Extract the [X, Y] coordinate from the center of the cell holding the provided text.  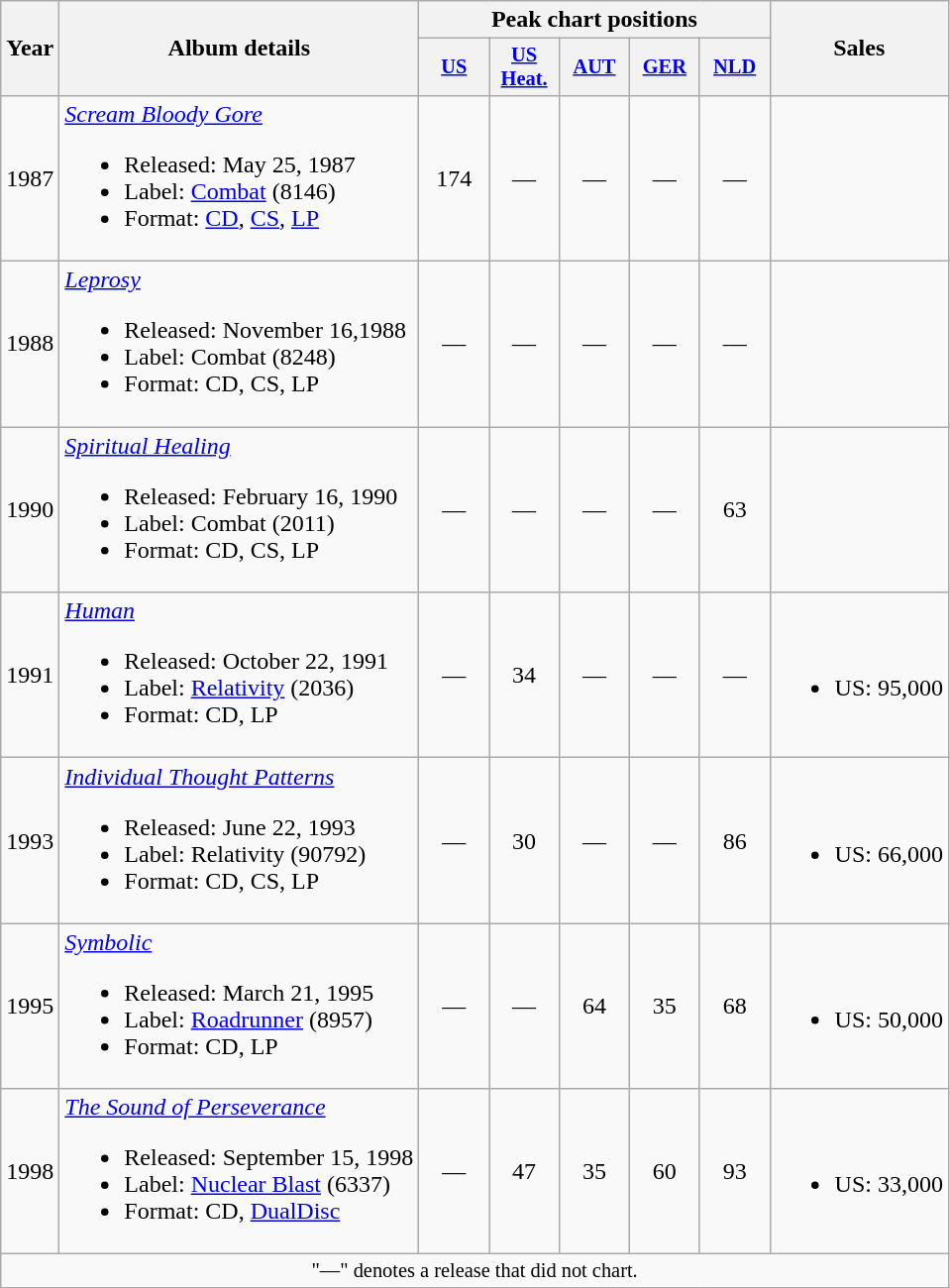
60 [664, 1171]
GER [664, 67]
63 [735, 509]
93 [735, 1171]
NLD [735, 67]
86 [735, 840]
Peak chart positions [594, 20]
US: 33,000 [859, 1171]
USHeat. [525, 67]
The Sound of PerseveranceReleased: September 15, 1998Label: Nuclear Blast (6337)Format: CD, DualDisc [240, 1171]
SymbolicReleased: March 21, 1995Label: Roadrunner (8957)Format: CD, LP [240, 1007]
Sales [859, 49]
1988 [30, 345]
"—" denotes a release that did not chart. [475, 1271]
US: 95,000 [859, 676]
AUT [594, 67]
1990 [30, 509]
1991 [30, 676]
Album details [240, 49]
34 [525, 676]
US: 50,000 [859, 1007]
Individual Thought PatternsReleased: June 22, 1993Label: Relativity (90792)Format: CD, CS, LP [240, 840]
1987 [30, 178]
Spiritual HealingReleased: February 16, 1990Label: Combat (2011)Format: CD, CS, LP [240, 509]
1995 [30, 1007]
1998 [30, 1171]
US: 66,000 [859, 840]
Year [30, 49]
1993 [30, 840]
HumanReleased: October 22, 1991Label: Relativity (2036)Format: CD, LP [240, 676]
30 [525, 840]
68 [735, 1007]
174 [454, 178]
US [454, 67]
64 [594, 1007]
Scream Bloody GoreReleased: May 25, 1987Label: Combat (8146)Format: CD, CS, LP [240, 178]
47 [525, 1171]
LeprosyReleased: November 16,1988Label: Combat (8248)Format: CD, CS, LP [240, 345]
